Detect which cell encompasses the target text, then output its [x, y] center coordinate. 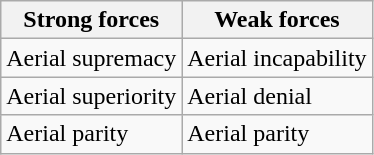
Aerial superiority [92, 96]
Aerial incapability [277, 58]
Aerial supremacy [92, 58]
Aerial denial [277, 96]
Weak forces [277, 20]
Strong forces [92, 20]
